Pinpoint the cell where the given text exists, returning its [X, Y] midpoint coordinate. 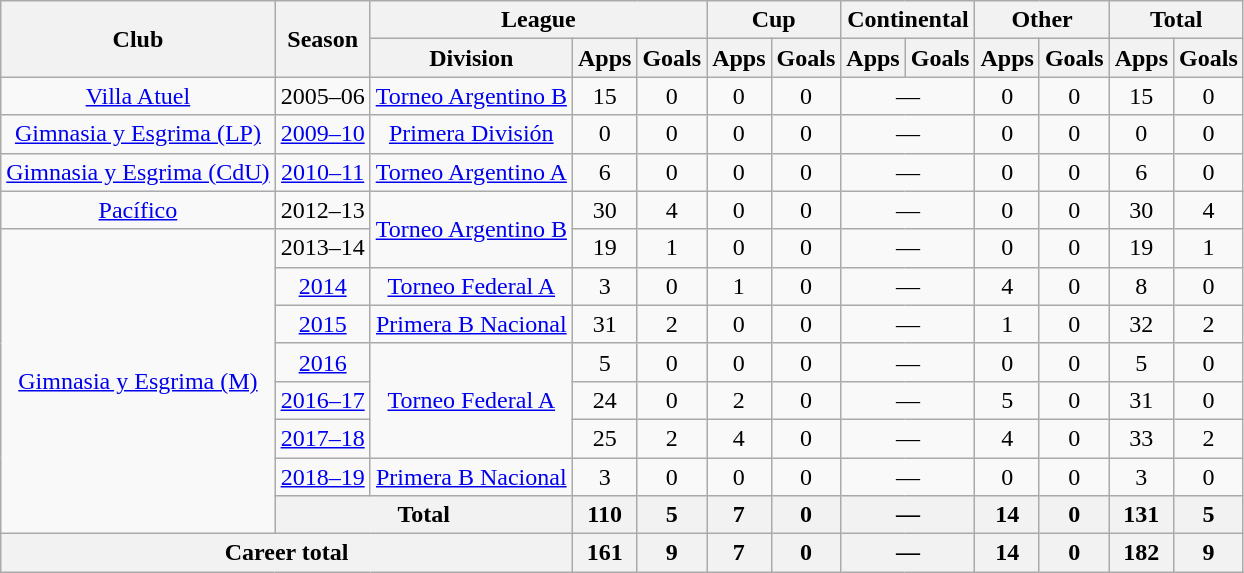
32 [1141, 324]
Pacífico [138, 210]
2015 [322, 324]
Career total [287, 553]
Continental [908, 20]
Club [138, 39]
Division [471, 58]
Cup [774, 20]
2009–10 [322, 134]
2013–14 [322, 248]
Torneo Argentino A [471, 172]
League [538, 20]
Villa Atuel [138, 96]
Season [322, 39]
2012–13 [322, 210]
161 [604, 553]
2010–11 [322, 172]
24 [604, 400]
2016 [322, 362]
8 [1141, 286]
2018–19 [322, 477]
25 [604, 438]
2016–17 [322, 400]
182 [1141, 553]
Gimnasia y Esgrima (LP) [138, 134]
33 [1141, 438]
Gimnasia y Esgrima (CdU) [138, 172]
2014 [322, 286]
2005–06 [322, 96]
Gimnasia y Esgrima (M) [138, 381]
131 [1141, 515]
Other [1042, 20]
Primera División [471, 134]
2017–18 [322, 438]
110 [604, 515]
